For the text-containing cell, return its midpoint in (x, y) coordinate format. 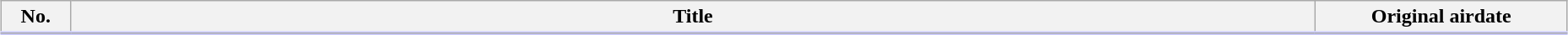
Original airdate (1441, 17)
Title (693, 17)
No. (35, 17)
